Search for the cell housing the specified text and yield its [X, Y] center coordinate. 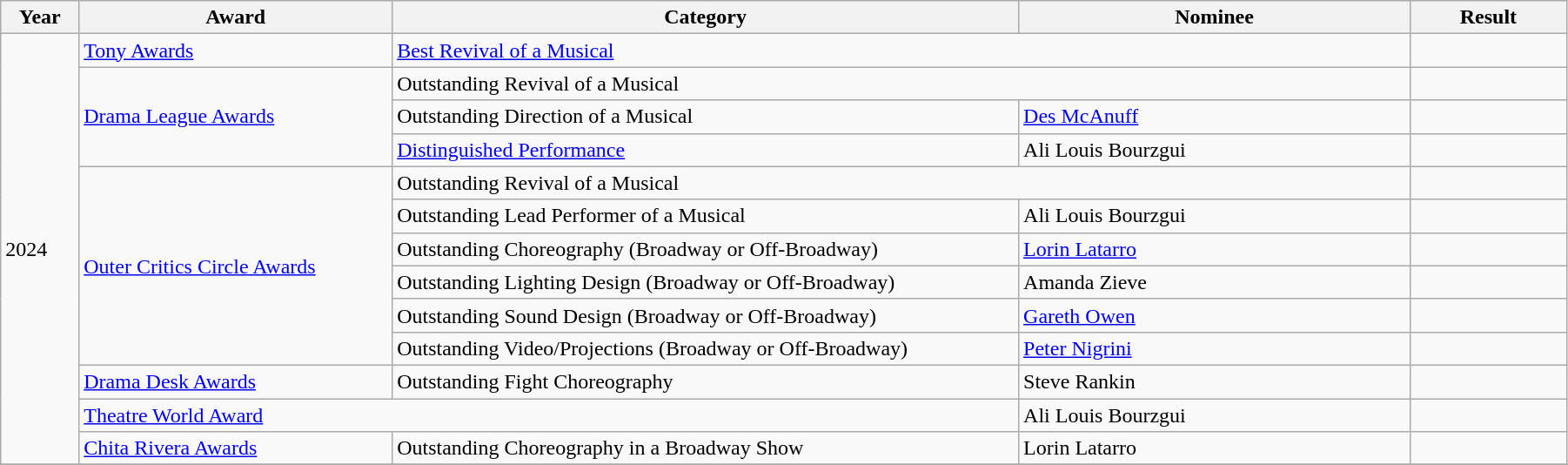
Des McAnuff [1215, 117]
Award [236, 17]
Outstanding Direction of a Musical [706, 117]
Outer Critics Circle Awards [236, 266]
Drama League Awards [236, 117]
Steve Rankin [1215, 381]
Amanda Zieve [1215, 282]
Year [40, 17]
Chita Rivera Awards [236, 448]
Outstanding Lead Performer of a Musical [706, 216]
Outstanding Video/Projections (Broadway or Off-Broadway) [706, 348]
Outstanding Fight Choreography [706, 381]
Outstanding Choreography in a Broadway Show [706, 448]
Nominee [1215, 17]
Best Revival of a Musical [901, 51]
Drama Desk Awards [236, 381]
Result [1488, 17]
Peter Nigrini [1215, 348]
Outstanding Lighting Design (Broadway or Off-Broadway) [706, 282]
Outstanding Choreography (Broadway or Off-Broadway) [706, 249]
Gareth Owen [1215, 315]
Theatre World Award [549, 415]
Tony Awards [236, 51]
2024 [40, 249]
Outstanding Sound Design (Broadway or Off-Broadway) [706, 315]
Category [706, 17]
Distinguished Performance [706, 150]
